From the cell containing the given text, extract its center point as (X, Y) coordinate. 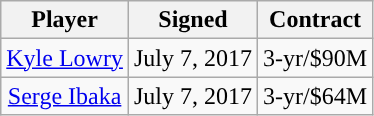
3-yr/$90M (316, 58)
Signed (192, 20)
3-yr/$64M (316, 96)
Serge Ibaka (65, 96)
Kyle Lowry (65, 58)
Player (65, 20)
Contract (316, 20)
